For the text-containing cell, return its midpoint in [x, y] coordinate format. 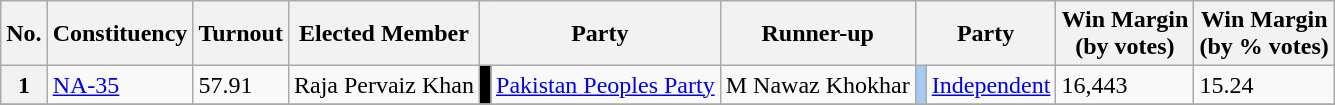
Runner-up [818, 34]
15.24 [1264, 85]
Win Margin(by % votes) [1264, 34]
Turnout [241, 34]
NA-35 [120, 85]
Independent [991, 85]
Elected Member [384, 34]
Pakistan Peoples Party [605, 85]
16,443 [1125, 85]
1 [24, 85]
M Nawaz Khokhar [818, 85]
No. [24, 34]
Constituency [120, 34]
Raja Pervaiz Khan [384, 85]
Win Margin(by votes) [1125, 34]
57.91 [241, 85]
